Locate the cell with the specified text and output its [x, y] center coordinate. 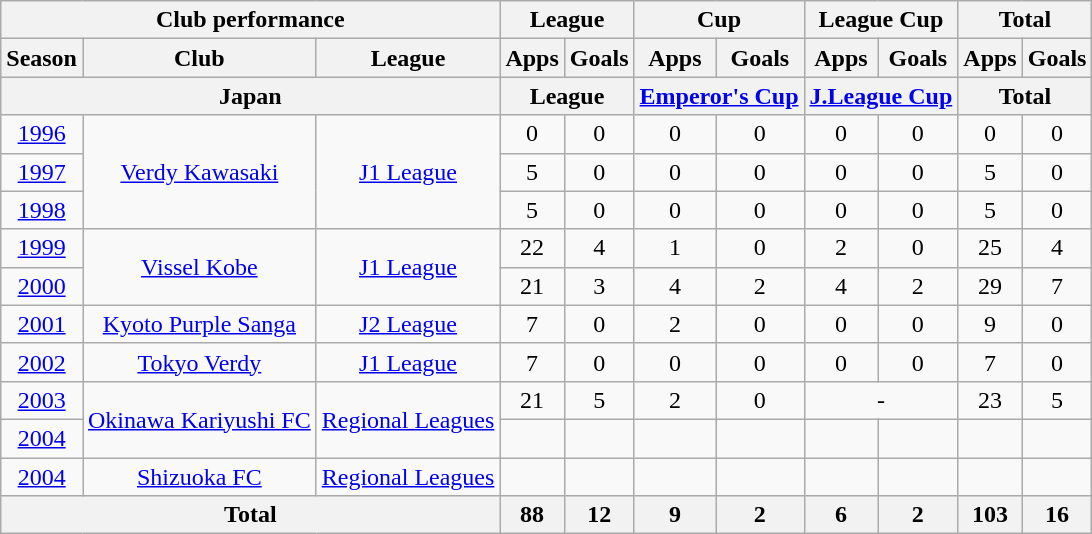
Club performance [250, 20]
88 [532, 515]
Vissel Kobe [199, 267]
2003 [42, 400]
103 [990, 515]
23 [990, 400]
Club [199, 58]
29 [990, 286]
1998 [42, 210]
12 [599, 515]
2001 [42, 324]
3 [599, 286]
25 [990, 248]
1997 [42, 172]
6 [841, 515]
1999 [42, 248]
2002 [42, 362]
Tokyo Verdy [199, 362]
Emperor's Cup [719, 96]
Okinawa Kariyushi FC [199, 419]
Season [42, 58]
Shizuoka FC [199, 477]
League Cup [881, 20]
Cup [719, 20]
J2 League [408, 324]
22 [532, 248]
Japan [250, 96]
Verdy Kawasaki [199, 172]
- [881, 400]
J.League Cup [881, 96]
Kyoto Purple Sanga [199, 324]
1 [675, 248]
1996 [42, 134]
16 [1057, 515]
2000 [42, 286]
